Determine the [x, y] coordinate at the center of the cell enclosing the given text.  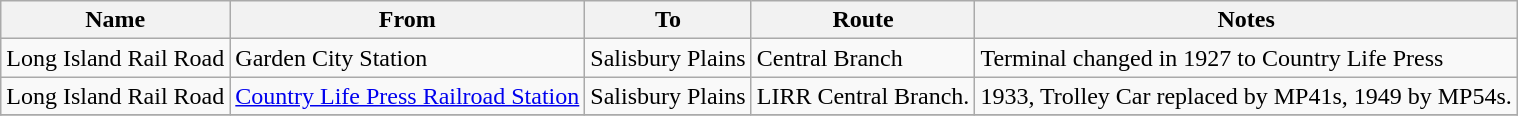
Terminal changed in 1927 to Country Life Press [1246, 58]
Country Life Press Railroad Station [408, 96]
Route [863, 20]
From [408, 20]
Name [116, 20]
Garden City Station [408, 58]
Notes [1246, 20]
To [668, 20]
LIRR Central Branch. [863, 96]
1933, Trolley Car replaced by MP41s, 1949 by MP54s. [1246, 96]
Central Branch [863, 58]
